Scan for the cell matching the given text and deliver its [X, Y] coordinate at center. 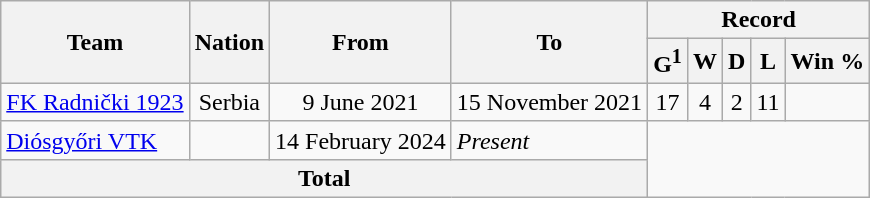
L [768, 62]
W [704, 62]
Diósgyőri VTK [95, 140]
15 November 2021 [549, 102]
FK Radnički 1923 [95, 102]
9 June 2021 [361, 102]
2 [736, 102]
G1 [668, 62]
To [549, 42]
Present [549, 140]
From [361, 42]
Win % [828, 62]
D [736, 62]
11 [768, 102]
14 February 2024 [361, 140]
Serbia [229, 102]
Team [95, 42]
Nation [229, 42]
17 [668, 102]
4 [704, 102]
Total [324, 178]
Record [759, 20]
